Find where the given text appears and provide that cell's center as (X, Y) coordinate. 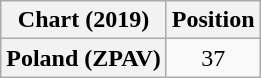
Poland (ZPAV) (84, 58)
Position (213, 20)
37 (213, 58)
Chart (2019) (84, 20)
